Output the (X, Y) coordinate of the center of the cell containing the given text.  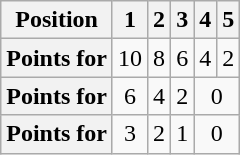
Position (57, 20)
5 (228, 20)
10 (130, 58)
8 (160, 58)
